Scan for the cell matching the given text and deliver its (X, Y) coordinate at center. 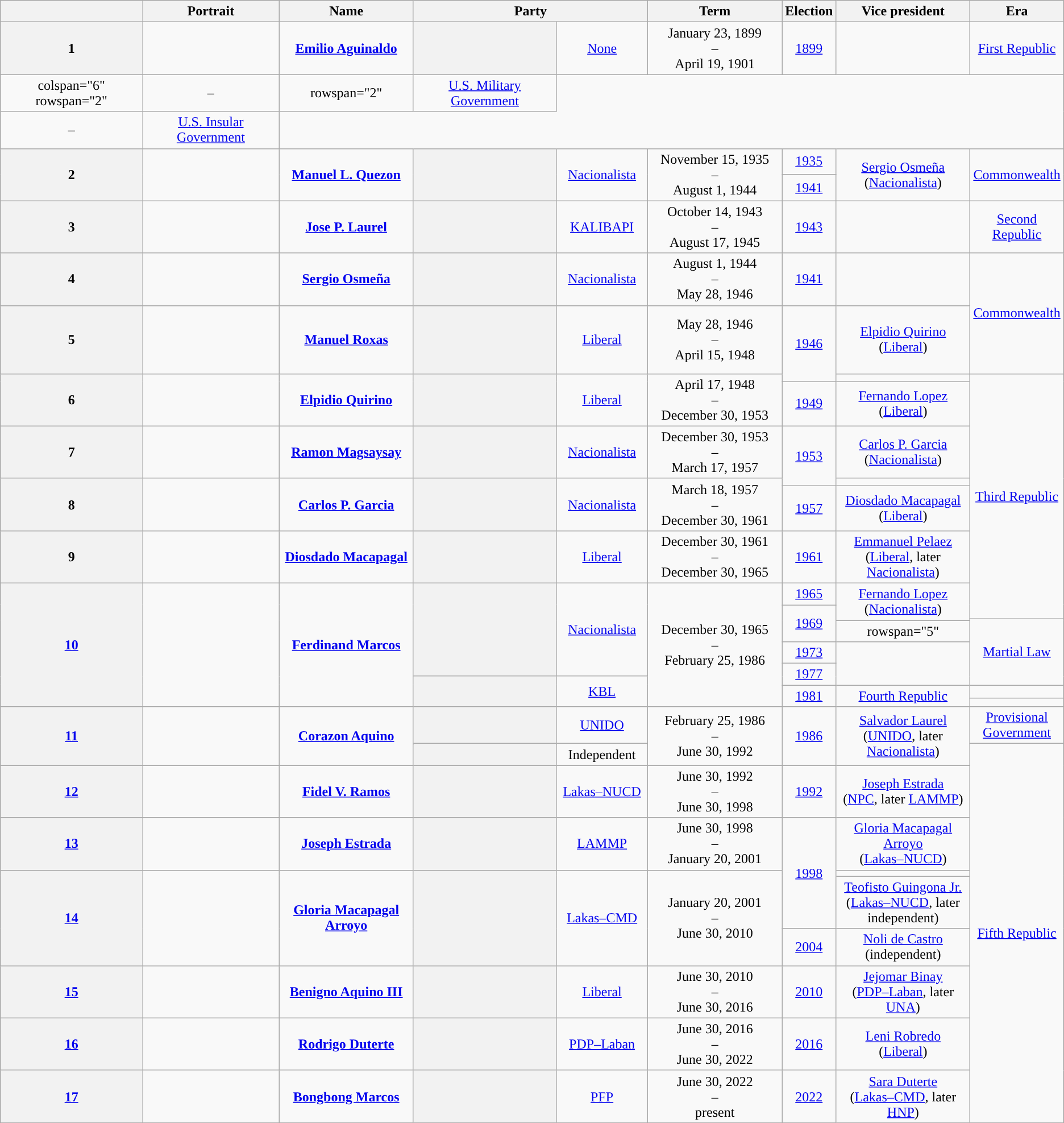
May 28, 1946–April 15, 1948 (715, 339)
4 (72, 279)
KALIBAPI (602, 227)
1998 (809, 873)
16 (72, 1044)
2016 (809, 1044)
colspan="6" rowspan="2" (72, 93)
Sergio Osmeña (346, 279)
Second Republic (1017, 227)
Jose P. Laurel (346, 227)
Leni Robredo(Liberal) (903, 1044)
1 (72, 48)
Portrait (211, 11)
Elpidio Quirino (346, 400)
8 (72, 504)
Rodrigo Duterte (346, 1044)
14 (72, 918)
December 30, 1953–March 17, 1957 (715, 452)
August 1, 1944–May 28, 1946 (715, 279)
9 (72, 557)
17 (72, 1096)
1953 (809, 456)
Diosdado Macapagal(Liberal) (903, 508)
Joseph Estrada (346, 844)
1969 (809, 623)
April 17, 1948–December 30, 1953 (715, 400)
1981 (809, 696)
Fifth Republic (1017, 934)
2 (72, 175)
Salvador Laurel(UNIDO, later Nacionalista) (903, 736)
Emmanuel Pelaez(Liberal, later Nacionalista) (903, 557)
Lakas–CMD (602, 918)
November 15, 1935–August 1, 1944 (715, 175)
15 (72, 992)
PDP–Laban (602, 1044)
Noli de Castro(independent) (903, 947)
January 20, 2001–June 30, 2010 (715, 918)
Manuel Roxas (346, 339)
January 23, 1899–April 19, 1901 (715, 48)
1957 (809, 508)
2010 (809, 992)
June 30, 1998–January 20, 2001 (715, 844)
Carlos P. Garcia(Nacionalista) (903, 452)
Bongbong Marcos (346, 1096)
LAMMP (602, 844)
Manuel L. Quezon (346, 175)
December 30, 1965–February 25, 1986 (715, 645)
11 (72, 736)
1943 (809, 227)
7 (72, 452)
Benigno Aquino III (346, 992)
PFP (602, 1096)
Elpidio Quirino(Liberal) (903, 339)
1961 (809, 557)
Term (715, 11)
Teofisto Guingona Jr.(Lakas–NUCD, later independent) (903, 902)
1949 (809, 404)
5 (72, 339)
June 30, 2022–present (715, 1096)
U.S. Military Government (484, 93)
Diosdado Macapagal (346, 557)
rowspan="2" (346, 93)
10 (72, 645)
Sara Duterte(Lakas–CMD, later HNP) (903, 1096)
Vice president (903, 11)
Martial Law (1017, 652)
Fernando Lopez(Liberal) (903, 404)
June 30, 2010–June 30, 2016 (715, 992)
June 30, 2016–June 30, 2022 (715, 1044)
1965 (809, 594)
Election (809, 11)
None (602, 48)
Fourth Republic (903, 696)
UNIDO (602, 726)
Third Republic (1017, 496)
February 25, 1986–June 30, 1992 (715, 736)
2022 (809, 1096)
12 (72, 792)
Fernando Lopez(Nacionalista) (903, 602)
Sergio Osmeña(Nacionalista) (903, 175)
1992 (809, 792)
December 30, 1961–December 30, 1965 (715, 557)
First Republic (1017, 48)
Gloria Macapagal Arroyo (346, 918)
Gloria Macapagal Arroyo(Lakas–NUCD) (903, 844)
KBL (602, 691)
1986 (809, 736)
Joseph Estrada(NPC, later LAMMP) (903, 792)
Jejomar Binay(PDP–Laban, later UNA) (903, 992)
October 14, 1943–August 17, 1945 (715, 227)
Ferdinand Marcos (346, 645)
3 (72, 227)
Lakas–NUCD (602, 792)
1899 (809, 48)
U.S. Insular Government (211, 130)
1977 (809, 674)
Name (346, 11)
Ramon Magsaysay (346, 452)
March 18, 1957–December 30, 1961 (715, 504)
rowspan="5" (903, 631)
Fidel V. Ramos (346, 792)
6 (72, 400)
June 30, 1992–June 30, 1998 (715, 792)
Independent (602, 755)
1973 (809, 653)
Provisional Government (1017, 726)
Era (1017, 11)
1946 (809, 343)
Corazon Aquino (346, 736)
2004 (809, 947)
Party (530, 11)
Emilio Aguinaldo (346, 48)
Carlos P. Garcia (346, 504)
1935 (809, 161)
13 (72, 844)
